Determine the (X, Y) coordinate at the center of the cell enclosing the given text.  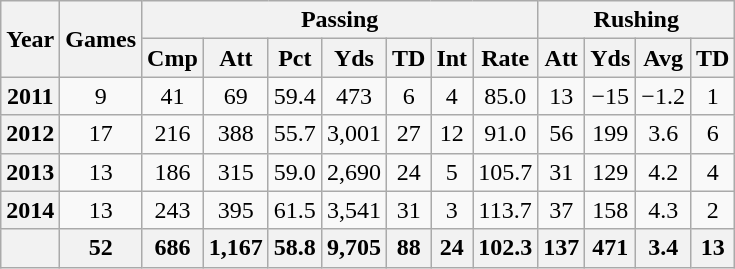
473 (354, 96)
2011 (30, 96)
471 (610, 248)
3,541 (354, 210)
1,167 (236, 248)
186 (173, 172)
91.0 (506, 134)
2014 (30, 210)
Passing (340, 20)
129 (610, 172)
9,705 (354, 248)
Int (452, 58)
2 (712, 210)
61.5 (294, 210)
105.7 (506, 172)
Year (30, 39)
Games (101, 39)
199 (610, 134)
69 (236, 96)
Rate (506, 58)
88 (408, 248)
56 (562, 134)
4.3 (664, 210)
216 (173, 134)
58.8 (294, 248)
395 (236, 210)
1 (712, 96)
27 (408, 134)
85.0 (506, 96)
17 (101, 134)
52 (101, 248)
5 (452, 172)
Rushing (636, 20)
3.4 (664, 248)
315 (236, 172)
686 (173, 248)
113.7 (506, 210)
3,001 (354, 134)
158 (610, 210)
Cmp (173, 58)
4.2 (664, 172)
37 (562, 210)
59.0 (294, 172)
2,690 (354, 172)
−1.2 (664, 96)
Avg (664, 58)
12 (452, 134)
243 (173, 210)
137 (562, 248)
2013 (30, 172)
41 (173, 96)
388 (236, 134)
55.7 (294, 134)
Pct (294, 58)
3.6 (664, 134)
2012 (30, 134)
−15 (610, 96)
102.3 (506, 248)
9 (101, 96)
59.4 (294, 96)
3 (452, 210)
